Find where the given text appears and provide that cell's center as (X, Y) coordinate. 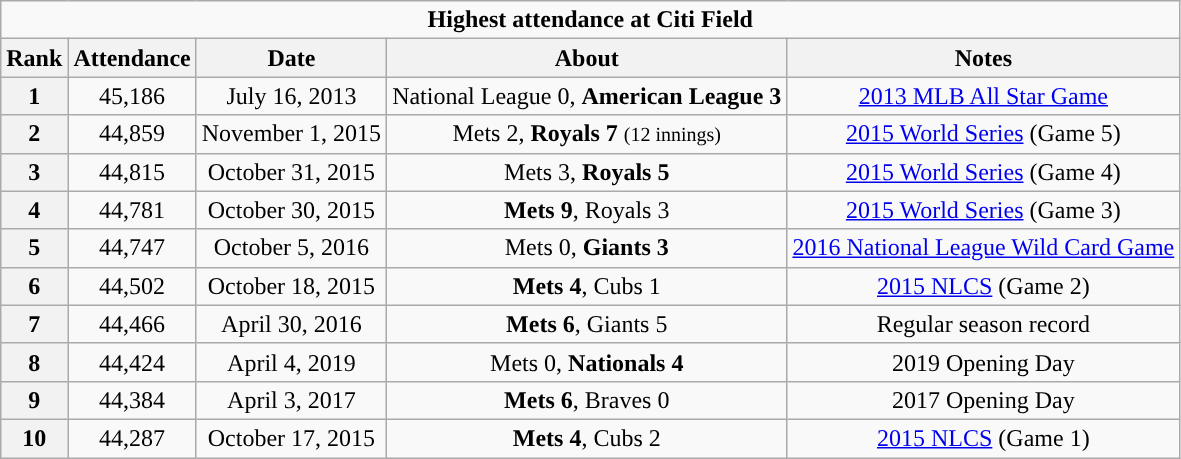
Regular season record (984, 324)
Notes (984, 58)
April 30, 2016 (291, 324)
Mets 4, Cubs 1 (587, 286)
About (587, 58)
9 (34, 400)
44,502 (132, 286)
Mets 0, Nationals 4 (587, 362)
Mets 9, Royals 3 (587, 210)
Mets 2, Royals 7 (12 innings) (587, 134)
2016 National League Wild Card Game (984, 248)
45,186 (132, 96)
Highest attendance at Citi Field (590, 20)
2015 World Series (Game 3) (984, 210)
3 (34, 172)
2013 MLB All Star Game (984, 96)
6 (34, 286)
2 (34, 134)
October 30, 2015 (291, 210)
April 3, 2017 (291, 400)
5 (34, 248)
2015 NLCS (Game 2) (984, 286)
2017 Opening Day (984, 400)
44,287 (132, 438)
April 4, 2019 (291, 362)
2019 Opening Day (984, 362)
2015 World Series (Game 5) (984, 134)
44,859 (132, 134)
October 5, 2016 (291, 248)
October 17, 2015 (291, 438)
2015 World Series (Game 4) (984, 172)
2015 NLCS (Game 1) (984, 438)
10 (34, 438)
44,466 (132, 324)
Date (291, 58)
Mets 0, Giants 3 (587, 248)
Mets 6, Giants 5 (587, 324)
44,747 (132, 248)
July 16, 2013 (291, 96)
1 (34, 96)
Mets 6, Braves 0 (587, 400)
44,424 (132, 362)
National League 0, American League 3 (587, 96)
8 (34, 362)
November 1, 2015 (291, 134)
Mets 4, Cubs 2 (587, 438)
44,384 (132, 400)
44,815 (132, 172)
October 31, 2015 (291, 172)
4 (34, 210)
7 (34, 324)
44,781 (132, 210)
October 18, 2015 (291, 286)
Rank (34, 58)
Mets 3, Royals 5 (587, 172)
Attendance (132, 58)
